Return (X, Y) of the center of cell containing provided text 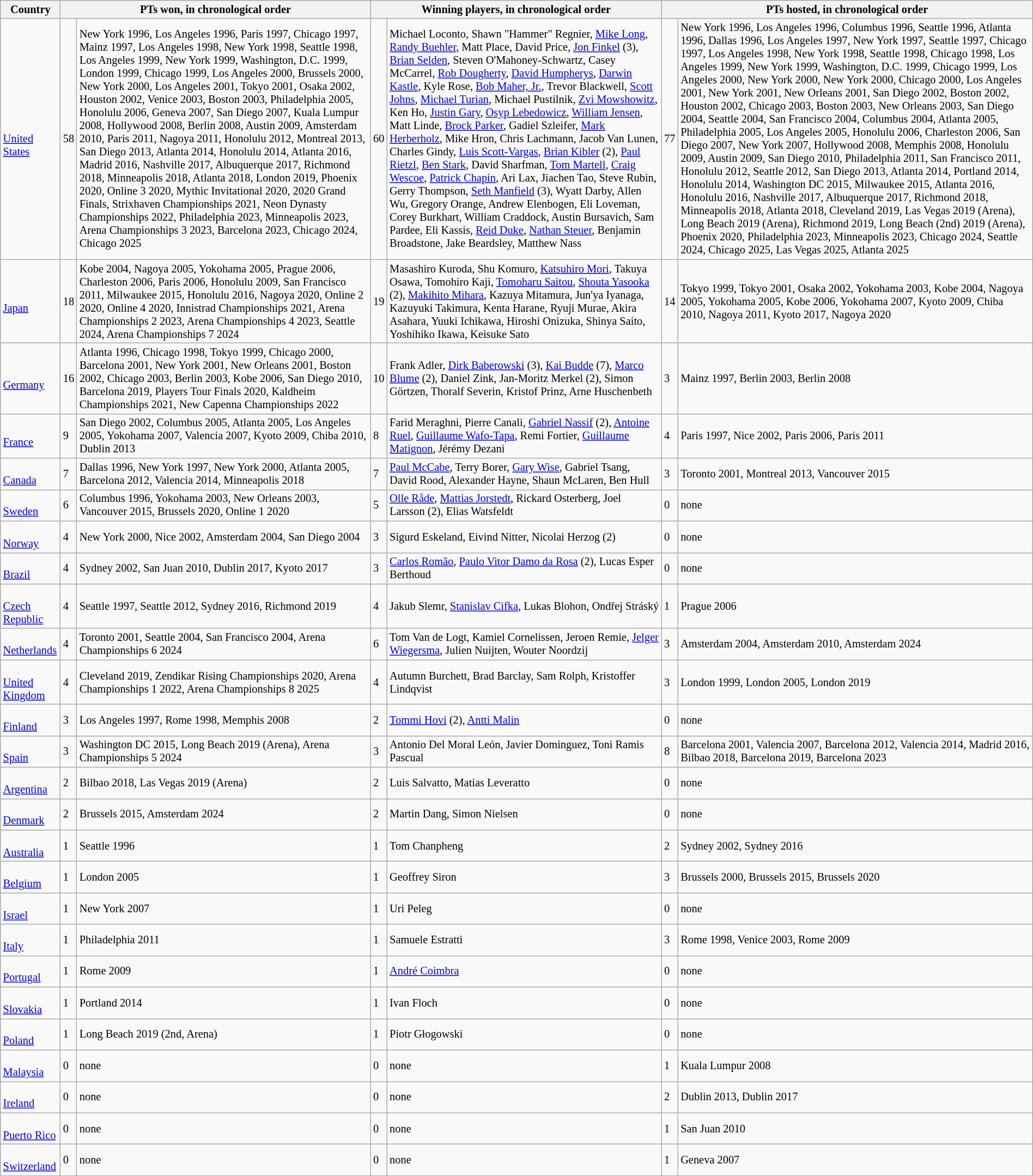
Poland (31, 1034)
Piotr Głogowski (524, 1034)
London 2005 (223, 877)
Dallas 1996, New York 1997, New York 2000, Atlanta 2005, Barcelona 2012, Valencia 2014, Minneapolis 2018 (223, 474)
Japan (31, 301)
Kuala Lumpur 2008 (855, 1065)
Philadelphia 2011 (223, 940)
Paris 1997, Nice 2002, Paris 2006, Paris 2011 (855, 436)
Barcelona 2001, Valencia 2007, Barcelona 2012, Valencia 2014, Madrid 2016, Bilbao 2018, Barcelona 2019, Barcelona 2023 (855, 751)
Spain (31, 751)
Toronto 2001, Montreal 2013, Vancouver 2015 (855, 474)
60 (379, 139)
Luis Salvatto, Matias Leveratto (524, 783)
Switzerland (31, 1160)
Tom Chanpheng (524, 846)
United Kingdom (31, 682)
New York 2007 (223, 908)
Carlos Romão, Paulo Vitor Damo da Rosa (2), Lucas Esper Berthoud (524, 568)
Tommi Hovi (2), Antti Malin (524, 720)
Samuele Estratti (524, 940)
Seattle 1997, Seattle 2012, Sydney 2016, Richmond 2019 (223, 606)
Sweden (31, 505)
New York 2000, Nice 2002, Amsterdam 2004, San Diego 2004 (223, 537)
Farid Meraghni, Pierre Canali, Gabriel Nassif (2), Antoine Ruel, Guillaume Wafo-Tapa, Remi Fortier, Guillaume Matignon, Jérémy Dezani (524, 436)
Norway (31, 537)
Olle Råde, Mattias Jorstedt, Rickard Osterberg, Joel Larsson (2), Elias Watsfeldt (524, 505)
Geoffrey Siron (524, 877)
Country (31, 9)
Winning players, in chronological order (516, 9)
9 (69, 436)
San Juan 2010 (855, 1129)
Germany (31, 378)
Rome 1998, Venice 2003, Rome 2009 (855, 940)
Finland (31, 720)
Netherlands (31, 644)
77 (670, 139)
Malaysia (31, 1065)
Seattle 1996 (223, 846)
United States (31, 139)
Dublin 2013, Dublin 2017 (855, 1097)
Cleveland 2019, Zendikar Rising Championships 2020, Arena Championships 1 2022, Arena Championships 8 2025 (223, 682)
Paul McCabe, Terry Borer, Gary Wise, Gabriel Tsang, David Rood, Alexander Hayne, Shaun McLaren, Ben Hull (524, 474)
PTs hosted, in chronological order (847, 9)
58 (69, 139)
Brussels 2000, Brussels 2015, Brussels 2020 (855, 877)
Mainz 1997, Berlin 2003, Berlin 2008 (855, 378)
Israel (31, 908)
Argentina (31, 783)
Ireland (31, 1097)
Columbus 1996, Yokohama 2003, New Orleans 2003, Vancouver 2015, Brussels 2020, Online 1 2020 (223, 505)
Amsterdam 2004, Amsterdam 2010, Amsterdam 2024 (855, 644)
Sigurd Eskeland, Eivind Nitter, Nicolai Herzog (2) (524, 537)
France (31, 436)
Long Beach 2019 (2nd, Arena) (223, 1034)
Belgium (31, 877)
Portugal (31, 971)
Tom Van de Logt, Kamiel Cornelissen, Jeroen Remie, Jelger Wiegersma, Julien Nuijten, Wouter Noordzij (524, 644)
London 1999, London 2005, London 2019 (855, 682)
Denmark (31, 814)
10 (379, 378)
Brazil (31, 568)
Uri Peleg (524, 908)
Jakub Slemr, Stanislav Cifka, Lukas Blohon, Ondřej Stráský (524, 606)
Italy (31, 940)
Brussels 2015, Amsterdam 2024 (223, 814)
Australia (31, 846)
Antonio Del Moral León, Javier Dominguez, Toni Ramis Pascual (524, 751)
Los Angeles 1997, Rome 1998, Memphis 2008 (223, 720)
18 (69, 301)
Geneva 2007 (855, 1160)
Czech Republic (31, 606)
San Diego 2002, Columbus 2005, Atlanta 2005, Los Angeles 2005, Yokohama 2007, Valencia 2007, Kyoto 2009, Chiba 2010, Dublin 2013 (223, 436)
Prague 2006 (855, 606)
5 (379, 505)
André Coimbra (524, 971)
PTs won, in chronological order (216, 9)
14 (670, 301)
Slovakia (31, 1003)
Toronto 2001, Seattle 2004, San Francisco 2004, Arena Championships 6 2024 (223, 644)
Portland 2014 (223, 1003)
Canada (31, 474)
Bilbao 2018, Las Vegas 2019 (Arena) (223, 783)
Martin Dang, Simon Nielsen (524, 814)
19 (379, 301)
Sydney 2002, San Juan 2010, Dublin 2017, Kyoto 2017 (223, 568)
16 (69, 378)
Ivan Floch (524, 1003)
Sydney 2002, Sydney 2016 (855, 846)
Rome 2009 (223, 971)
Puerto Rico (31, 1129)
Washington DC 2015, Long Beach 2019 (Arena), Arena Championships 5 2024 (223, 751)
Autumn Burchett, Brad Barclay, Sam Rolph, Kristoffer Lindqvist (524, 682)
